Provide the [X, Y] coordinate of the cell's center where the given text is located.  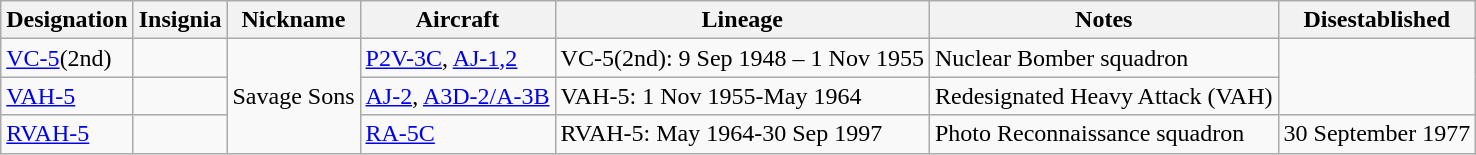
Photo Reconnaissance squadron [1104, 134]
Savage Sons [294, 96]
30 September 1977 [1377, 134]
AJ-2, A3D-2/A-3B [458, 96]
VC-5(2nd) [67, 58]
VAH-5 [67, 96]
RVAH-5: May 1964-30 Sep 1997 [742, 134]
VAH-5: 1 Nov 1955-May 1964 [742, 96]
Lineage [742, 20]
Nuclear Bomber squadron [1104, 58]
Notes [1104, 20]
VC-5(2nd): 9 Sep 1948 – 1 Nov 1955 [742, 58]
Insignia [180, 20]
RA-5C [458, 134]
P2V-3C, AJ-1,2 [458, 58]
RVAH-5 [67, 134]
Aircraft [458, 20]
Nickname [294, 20]
Redesignated Heavy Attack (VAH) [1104, 96]
Disestablished [1377, 20]
Designation [67, 20]
